Output the [X, Y] coordinate of the center of the cell containing the given text.  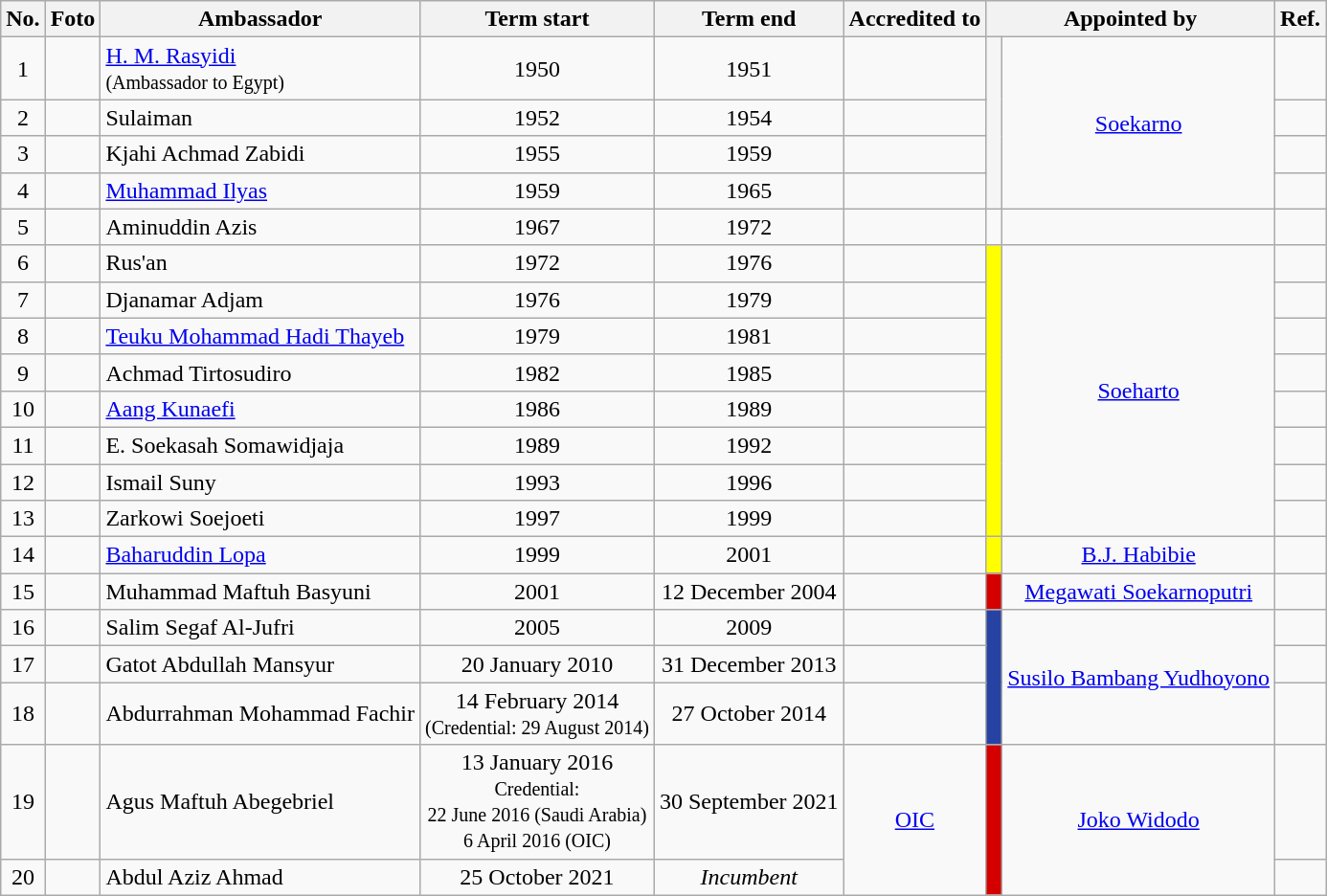
1996 [749, 482]
9 [23, 372]
Ref. [1300, 19]
1981 [749, 336]
16 [23, 628]
11 [23, 445]
15 [23, 592]
Incumbent [749, 877]
1955 [538, 154]
1952 [538, 118]
19 [23, 802]
30 September 2021 [749, 802]
Ismail Suny [260, 482]
Djanamar Adjam [260, 300]
31 December 2013 [749, 664]
14 February 2014(Credential: 29 August 2014) [538, 714]
Kjahi Achmad Zabidi [260, 154]
Sulaiman [260, 118]
Megawati Soekarnoputri [1139, 592]
Accredited to [915, 19]
1985 [749, 372]
OIC [915, 819]
Zarkowi Soejoeti [260, 519]
13 January 2016Credential:22 June 2016 (Saudi Arabia)6 April 2016 (OIC) [538, 802]
Agus Maftuh Abegebriel [260, 802]
20 [23, 877]
Teuku Mohammad Hadi Thayeb [260, 336]
6 [23, 263]
Abdul Aziz Ahmad [260, 877]
2 [23, 118]
1 [23, 69]
Susilo Bambang Yudhoyono [1139, 678]
1993 [538, 482]
Appointed by [1131, 19]
Term start [538, 19]
8 [23, 336]
Term end [749, 19]
12 [23, 482]
4 [23, 190]
3 [23, 154]
14 [23, 555]
Gatot Abdullah Mansyur [260, 664]
2005 [538, 628]
1965 [749, 190]
2009 [749, 628]
Baharuddin Lopa [260, 555]
1967 [538, 227]
1951 [749, 69]
20 January 2010 [538, 664]
Achmad Tirtosudiro [260, 372]
18 [23, 714]
Soekarno [1139, 123]
1950 [538, 69]
Salim Segaf Al-Jufri [260, 628]
Rus'an [260, 263]
27 October 2014 [749, 714]
17 [23, 664]
1982 [538, 372]
Foto [73, 19]
10 [23, 409]
12 December 2004 [749, 592]
1986 [538, 409]
E. Soekasah Somawidjaja [260, 445]
H. M. Rasyidi(Ambassador to Egypt) [260, 69]
1997 [538, 519]
7 [23, 300]
Aang Kunaefi [260, 409]
1992 [749, 445]
B.J. Habibie [1139, 555]
Aminuddin Azis [260, 227]
Joko Widodo [1139, 819]
Muhammad Maftuh Basyuni [260, 592]
Abdurrahman Mohammad Fachir [260, 714]
25 October 2021 [538, 877]
13 [23, 519]
Muhammad Ilyas [260, 190]
No. [23, 19]
1954 [749, 118]
Soeharto [1139, 391]
Ambassador [260, 19]
5 [23, 227]
